Extract the (x, y) coordinate from the center of the cell holding the provided text.  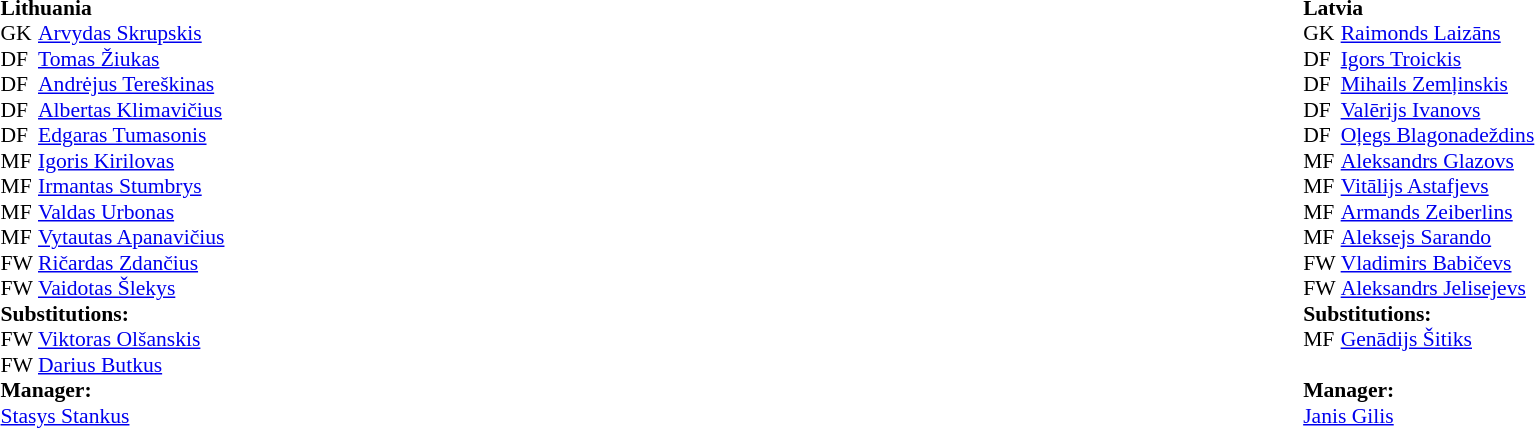
Vytautas Apanavičius (131, 237)
Armands Zeiberlins (1438, 212)
Andrėjus Tereškinas (131, 85)
Raimonds Laizāns (1438, 33)
Irmantas Stumbrys (131, 187)
Edgaras Tumasonis (131, 135)
Tomas Žiukas (131, 59)
Oļegs Blagonadeždins (1438, 135)
Aleksandrs Glazovs (1438, 161)
Igors Troickis (1438, 59)
Vitālijs Astafjevs (1438, 187)
Viktoras Olšanskis (131, 339)
Valdas Urbonas (131, 212)
Vladimirs Babičevs (1438, 263)
Valērijs Ivanovs (1438, 110)
Igoris Kirilovas (131, 161)
Arvydas Skrupskis (131, 33)
Darius Butkus (131, 365)
Albertas Klimavičius (131, 110)
Mihails Zemļinskis (1438, 85)
Genādijs Šitiks (1438, 339)
Aleksandrs Jelisejevs (1438, 289)
Aleksejs Sarando (1438, 237)
Vaidotas Šlekys (131, 289)
Ričardas Zdančius (131, 263)
